Provide the (X, Y) coordinate of the cell's center where the given text is located.  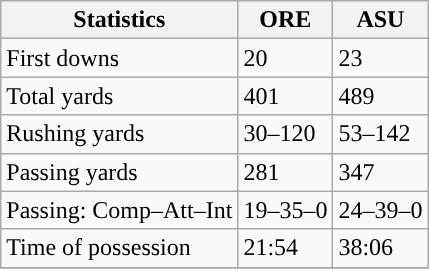
30–120 (286, 134)
Statistics (120, 20)
21:54 (286, 248)
38:06 (380, 248)
ASU (380, 20)
23 (380, 58)
19–35–0 (286, 210)
Rushing yards (120, 134)
281 (286, 172)
347 (380, 172)
20 (286, 58)
Total yards (120, 96)
Passing: Comp–Att–Int (120, 210)
489 (380, 96)
401 (286, 96)
Time of possession (120, 248)
53–142 (380, 134)
Passing yards (120, 172)
24–39–0 (380, 210)
ORE (286, 20)
First downs (120, 58)
